Output the [x, y] coordinate of the center of the cell containing the given text.  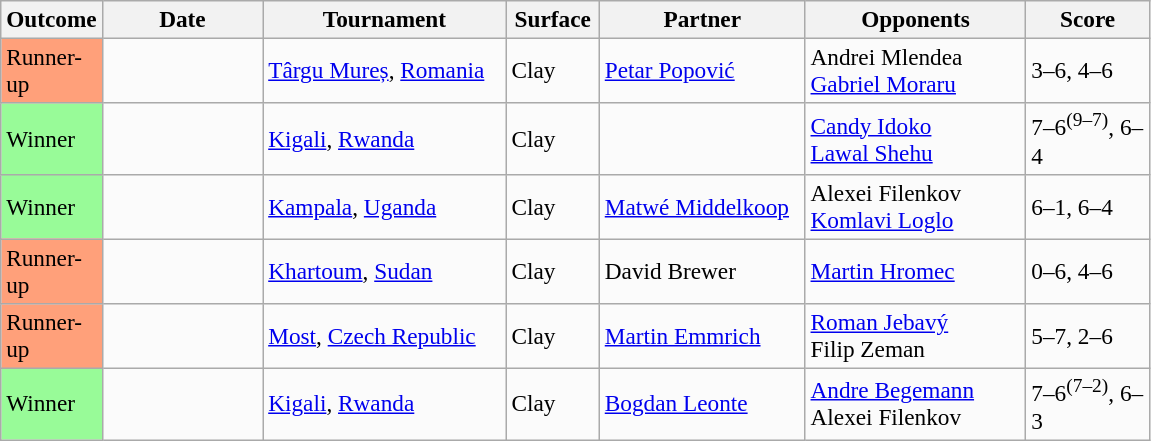
Alexei Filenkov Komlavi Loglo [916, 206]
Khartoum, Sudan [384, 272]
Outcome [52, 19]
Partner [702, 19]
Roman Jebavý Filip Zeman [916, 336]
Târgu Mureș, Romania [384, 70]
David Brewer [702, 272]
3–6, 4–6 [1088, 70]
7–6(9–7), 6–4 [1088, 138]
Opponents [916, 19]
Matwé Middelkoop [702, 206]
Score [1088, 19]
Andrei Mlendea Gabriel Moraru [916, 70]
Surface [552, 19]
Martin Hromec [916, 272]
Bogdan Leonte [702, 404]
6–1, 6–4 [1088, 206]
Kampala, Uganda [384, 206]
Tournament [384, 19]
Date [182, 19]
Candy Idoko Lawal Shehu [916, 138]
0–6, 4–6 [1088, 272]
Andre Begemann Alexei Filenkov [916, 404]
Petar Popović [702, 70]
Most, Czech Republic [384, 336]
5–7, 2–6 [1088, 336]
7–6(7–2), 6–3 [1088, 404]
Martin Emmrich [702, 336]
